Pinpoint the cell where the given text exists, returning its (X, Y) midpoint coordinate. 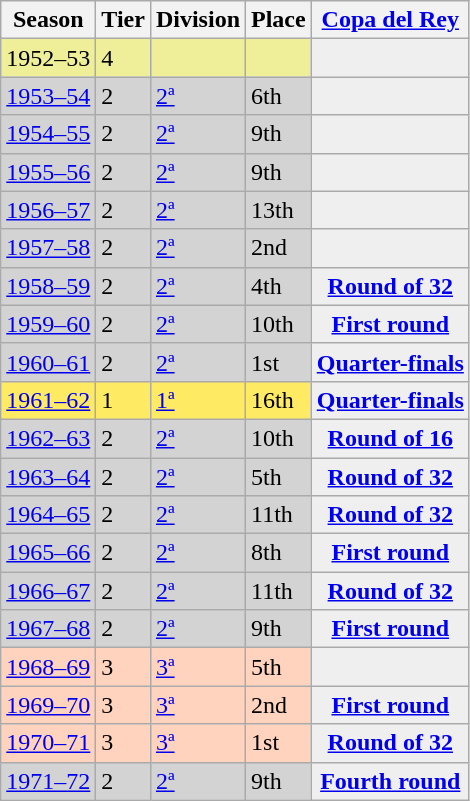
Fourth round (390, 781)
16th (279, 400)
1ª (198, 400)
13th (279, 210)
Tier (124, 20)
1971–72 (48, 781)
1969–70 (48, 705)
Place (279, 20)
6th (279, 96)
1953–54 (48, 96)
1956–57 (48, 210)
1957–58 (48, 248)
Division (198, 20)
1970–71 (48, 743)
Copa del Rey (390, 20)
1952–53 (48, 58)
1962–63 (48, 438)
Season (48, 20)
1960–61 (48, 362)
1954–55 (48, 134)
1963–64 (48, 477)
1959–60 (48, 324)
1966–67 (48, 591)
Round of 16 (390, 438)
4 (124, 58)
1967–68 (48, 629)
1968–69 (48, 667)
1961–62 (48, 400)
1 (124, 400)
1964–65 (48, 515)
4th (279, 286)
1955–56 (48, 172)
8th (279, 553)
1958–59 (48, 286)
1965–66 (48, 553)
